Locate the cell with the specified text and output its [x, y] center coordinate. 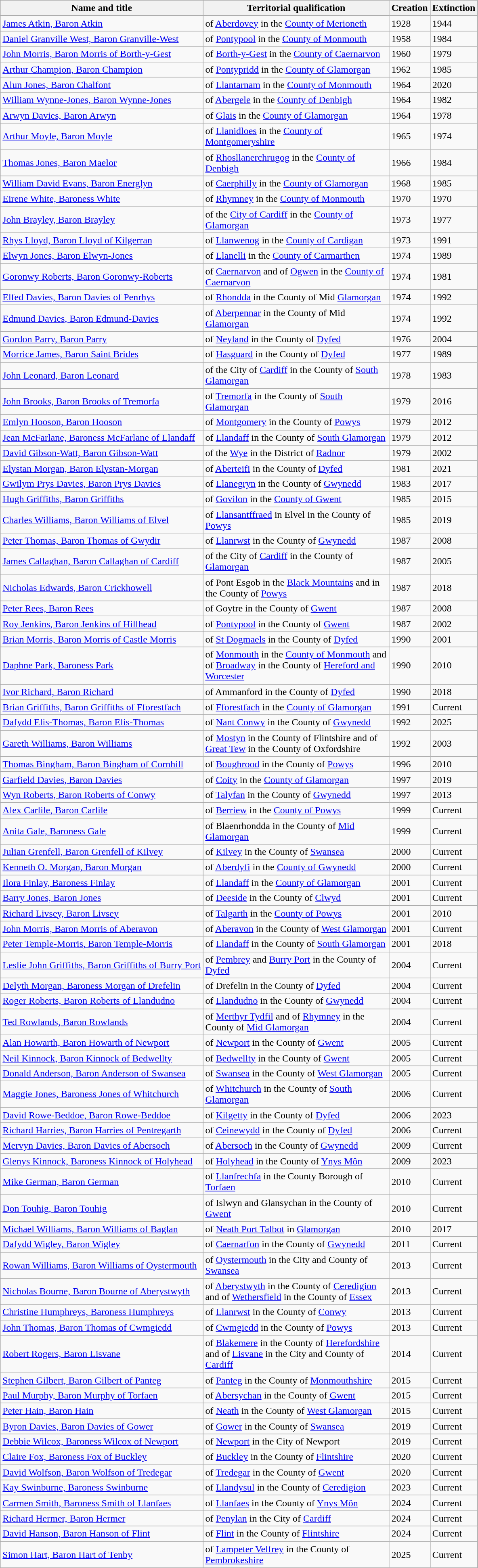
Daniel Granville West, Baron Granville-West [102, 39]
of Llanelli in the County of Carmarthen [296, 256]
David Rowe-Beddoe, Baron Rowe-Beddoe [102, 1115]
of Aberteifi in the County of Dyfed [296, 468]
1968 [409, 183]
Julian Grenfell, Baron Grenfell of Kilvey [102, 852]
Richard Livsey, Baron Livsey [102, 913]
of Llandudno in the County of Gwynedd [296, 1001]
Kay Swinburne, Baroness Swinburne [102, 1488]
1996 [409, 764]
John Leonard, Baron Leonard [102, 375]
Eirene White, Baroness White [102, 199]
Ivor Richard, Baron Richard [102, 692]
of Abersoch in the County of Gwynedd [296, 1146]
of St Dogmaels in the County of Dyfed [296, 639]
David Wolfson, Baron Wolfson of Tredegar [102, 1472]
Gordon Parry, Baron Parry [102, 339]
John Morris, Baron Morris of Aberavon [102, 929]
of Aberdyfi in the County of Gwynedd [296, 867]
Thomas Bingham, Baron Bingham of Cornhill [102, 764]
Elwyn Jones, Baron Elwyn-Jones [102, 256]
of Rhondda in the County of Mid Glamorgan [296, 297]
of Newport in the County of Gwent [296, 1043]
of Swansea in the County of West Glamorgan [296, 1073]
Leslie John Griffiths, Baron Griffiths of Burry Port [102, 965]
of Caernarvon and of Ogwen in the County of Caernarvon [296, 277]
1960 [409, 54]
Arthur Moyle, Baron Moyle [102, 136]
Debbie Wilcox, Baroness Wilcox of Newport [102, 1442]
Extinction [454, 8]
Charles Williams, Baron Williams of Elvel [102, 520]
Alex Carlile, Baron Carlile [102, 810]
of Holyhead in the County of Ynys Môn [296, 1161]
Alan Howarth, Baron Howarth of Newport [102, 1043]
of Llanegryn in the County of Gwynedd [296, 484]
Peter Temple-Morris, Baron Temple-Morris [102, 944]
of Llantarnam in the County of Monmouth [296, 85]
Paul Murphy, Baron Murphy of Torfaen [102, 1395]
Alun Jones, Baron Chalfont [102, 85]
Mervyn Davies, Baron Davies of Abersoch [102, 1146]
John Brayley, Baron Brayley [102, 220]
of Abersychan in the County of Gwent [296, 1395]
of Blakemere in the County of Herefordshireand of Lisvane in the City and County of Cardiff [296, 1354]
of Hasguard in the County of Dyfed [296, 354]
of Blaenrhondda in the County of Mid Glamorgan [296, 831]
of Llanrwst in the County of Conwy [296, 1312]
of Pontypridd in the County of Glamorgan [296, 69]
Stephen Gilbert, Baron Gilbert of Panteg [102, 1380]
of Caerphilly in the County of Glamorgan [296, 183]
2014 [409, 1354]
of Monmouth in the County of Monmouth and of Broadway in the County of Hereford and Worcester [296, 666]
John Thomas, Baron Thomas of Cwmgiedd [102, 1327]
of Montgomery in the County of Powys [296, 422]
of Merthyr Tydfil and of Rhymney in the County of Mid Glamorgan [296, 1022]
Kenneth O. Morgan, Baron Morgan [102, 867]
1965 [409, 136]
of Deeside in the County of Clwyd [296, 898]
Dafydd Wigley, Baron Wigley [102, 1244]
Edmund Davies, Baron Edmund-Davies [102, 318]
Roy Jenkins, Baron Jenkins of Hillhead [102, 624]
of Tredegar in the County of Gwent [296, 1472]
of Nant Conwy in the County of Gwynedd [296, 722]
Elfed Davies, Baron Davies of Penrhys [102, 297]
2003 [454, 743]
Carmen Smith, Baroness Smith of Llanfaes [102, 1503]
of Aberdovey in the County of Merioneth [296, 23]
Glenys Kinnock, Baroness Kinnock of Holyhead [102, 1161]
Nicholas Bourne, Baron Bourne of Aberystwyth [102, 1292]
Garfield Davies, Baron Davies [102, 779]
Mike German, Baron German [102, 1182]
Don Touhig, Baron Touhig [102, 1208]
John Brooks, Baron Brooks of Tremorfa [102, 401]
Ted Rowlands, Baron Rowlands [102, 1022]
Michael Williams, Baron Williams of Baglan [102, 1229]
of Mostyn in the County of Flintshire and of Great Tew in the County of Oxfordshire [296, 743]
Anita Gale, Baroness Gale [102, 831]
William Wynne-Jones, Baron Wynne-Jones [102, 100]
of Ammanford in the County of Dyfed [296, 692]
of Rhosllanerchrugog in the County of Denbigh [296, 162]
Peter Thomas, Baron Thomas of Gwydir [102, 541]
of Boughrood in the County of Powys [296, 764]
of Rhymney in the County of Monmouth [296, 199]
of Talgarth in the County of Powys [296, 913]
of Coity in the County of Glamorgan [296, 779]
Roger Roberts, Baron Roberts of Llandudno [102, 1001]
of Borth-y-Gest in the County of Caernarvon [296, 54]
Claire Fox, Baroness Fox of Buckley [102, 1457]
of Penylan in the City of Cardiff [296, 1518]
Territorial qualification [296, 8]
Barry Jones, Baron Jones [102, 898]
Simon Hart, Baron Hart of Tenby [102, 1555]
of Berriew in the County of Powys [296, 810]
of Lampeter Velfrey in the County of Pembrokeshire [296, 1555]
of Llanfrechfa in the County Borough of Torfaen [296, 1182]
of Kilgetty in the County of Dyfed [296, 1115]
of Cwmgiedd in the County of Powys [296, 1327]
of Pontypool in the County of Monmouth [296, 39]
1976 [409, 339]
of Kilvey in the County of Swansea [296, 852]
James Callaghan, Baron Callaghan of Cardiff [102, 562]
William David Evans, Baron Energlyn [102, 183]
Goronwy Roberts, Baron Goronwy-Roberts [102, 277]
Robert Rogers, Baron Lisvane [102, 1354]
1962 [409, 69]
of Buckley in the County of Flintshire [296, 1457]
David Hanson, Baron Hanson of Flint [102, 1534]
2016 [454, 401]
of Tremorfa in the County of South Glamorgan [296, 401]
of Islwyn and Glansychan in the County of Gwent [296, 1208]
of Fforestfach in the County of Glamorgan [296, 707]
of Ceinewydd in the County of Dyfed [296, 1130]
Morrice James, Baron Saint Brides [102, 354]
of Aberystwyth in the County of Ceredigionand of Wethersfield in the County of Essex [296, 1292]
John Morris, Baron Morris of Borth-y-Gest [102, 54]
of Gower in the County of Swansea [296, 1426]
Thomas Jones, Baron Maelor [102, 162]
1958 [409, 39]
of Llansantffraed in Elvel in the County of Powys [296, 520]
Brian Morris, Baron Morris of Castle Morris [102, 639]
of Talyfan in the County of Gwynedd [296, 795]
of Pontypool in the County of Gwent [296, 624]
Dafydd Elis-Thomas, Baron Elis-Thomas [102, 722]
of Neath Port Talbot in Glamorgan [296, 1229]
Name and title [102, 8]
of Drefelin in the County of Dyfed [296, 986]
Maggie Jones, Baroness Jones of Whitchurch [102, 1094]
Arwyn Davies, Baron Arwyn [102, 115]
1928 [409, 23]
Richard Hermer, Baron Hermer [102, 1518]
of Neath in the County of West Glamorgan [296, 1411]
Rhys Lloyd, Baron Lloyd of Kilgerran [102, 241]
1944 [454, 23]
Gwilym Prys Davies, Baron Prys Davies [102, 484]
of Whitchurch in the County of South Glamorgan [296, 1094]
1966 [409, 162]
of the Wye in the District of Radnor [296, 453]
of Llanfaes in the County of Ynys Môn [296, 1503]
of Neyland in the County of Dyfed [296, 339]
Neil Kinnock, Baron Kinnock of Bedwellty [102, 1058]
Delyth Morgan, Baroness Morgan of Drefelin [102, 986]
of Panteg in the County of Monmouthshire [296, 1380]
Peter Hain, Baron Hain [102, 1411]
Richard Harries, Baron Harries of Pentregarth [102, 1130]
of the City of Cardiff in the County of South Glamorgan [296, 375]
of Aberpennar in the County of Mid Glamorgan [296, 318]
Donald Anderson, Baron Anderson of Swansea [102, 1073]
2011 [409, 1244]
Gareth Williams, Baron Williams [102, 743]
Peter Rees, Baron Rees [102, 609]
of Llanrwst in the County of Gwynedd [296, 541]
of Pembrey and Burry Port in the County of Dyfed [296, 965]
1982 [454, 100]
of Oystermouth in the City and County of Swansea [296, 1265]
Creation [409, 8]
Ilora Finlay, Baroness Finlay [102, 883]
Nicholas Edwards, Baron Crickhowell [102, 588]
of Pont Esgob in the Black Mountains and in the County of Powys [296, 588]
of Goytre in the County of Gwent [296, 609]
Arthur Champion, Baron Champion [102, 69]
Rowan Williams, Baron Williams of Oystermouth [102, 1265]
James Atkin, Baron Atkin [102, 23]
of Llandysul in the County of Ceredigion [296, 1488]
of Newport in the City of Newport [296, 1442]
of Flint in the County of Flintshire [296, 1534]
David Gibson-Watt, Baron Gibson-Watt [102, 453]
of Aberavon in the County of West Glamorgan [296, 929]
Jean McFarlane, Baroness McFarlane of Llandaff [102, 438]
of Llanwenog in the County of Cardigan [296, 241]
Daphne Park, Baroness Park [102, 666]
2021 [454, 468]
Christine Humphreys, Baroness Humphreys [102, 1312]
Wyn Roberts, Baron Roberts of Conwy [102, 795]
Emlyn Hooson, Baron Hooson [102, 422]
Byron Davies, Baron Davies of Gower [102, 1426]
of Glais in the County of Glamorgan [296, 115]
of Abergele in the County of Denbigh [296, 100]
of Caernarfon in the County of Gwynedd [296, 1244]
of Govilon in the County of Gwent [296, 499]
Brian Griffiths, Baron Griffiths of Fforestfach [102, 707]
Elystan Morgan, Baron Elystan-Morgan [102, 468]
Hugh Griffiths, Baron Griffiths [102, 499]
of Llanidloes in the County of Montgomeryshire [296, 136]
of Bedwellty in the County of Gwent [296, 1058]
of Llandaff in the County of Glamorgan [296, 883]
